Determine the (X, Y) coordinate at the center of the cell enclosing the given text.  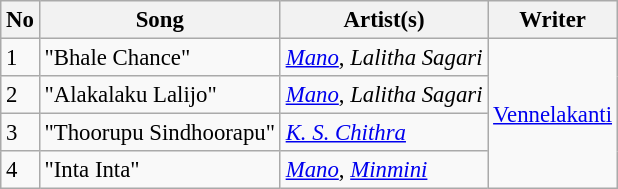
3 (20, 133)
Mano, Minmini (384, 170)
1 (20, 58)
No (20, 20)
Writer (553, 20)
Song (160, 20)
2 (20, 95)
4 (20, 170)
K. S. Chithra (384, 133)
"Thoorupu Sindhoorapu" (160, 133)
"Bhale Chance" (160, 58)
Vennelakanti (553, 114)
Artist(s) (384, 20)
"Alakalaku Lalijo" (160, 95)
"Inta Inta" (160, 170)
